Capture the cell that displays the provided text and extract its [X, Y] central coordinate. 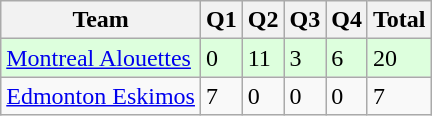
Montreal Alouettes [101, 58]
Total [399, 20]
Q4 [347, 20]
Edmonton Eskimos [101, 96]
3 [305, 58]
Q2 [263, 20]
20 [399, 58]
11 [263, 58]
Q3 [305, 20]
Q1 [221, 20]
Team [101, 20]
6 [347, 58]
